Capture the cell that displays the provided text and extract its (X, Y) central coordinate. 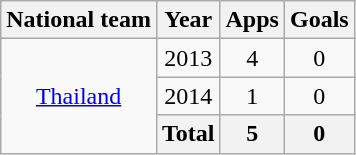
Goals (319, 20)
5 (252, 134)
National team (79, 20)
2014 (188, 96)
Apps (252, 20)
Thailand (79, 96)
Total (188, 134)
Year (188, 20)
4 (252, 58)
2013 (188, 58)
1 (252, 96)
